From the cell containing the given text, extract its center point as (x, y) coordinate. 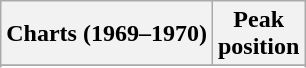
Charts (1969–1970) (107, 34)
Peakposition (258, 34)
